Return the [X, Y] coordinate for the center point of the cell that contains the specified text.  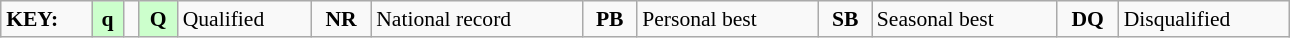
Personal best [728, 19]
Qualified [244, 19]
NR [341, 19]
q [108, 19]
DQ [1088, 19]
Q [158, 19]
Seasonal best [964, 19]
National record [476, 19]
SB [846, 19]
KEY: [46, 19]
PB [610, 19]
Disqualified [1204, 19]
